From the cell containing the given text, extract its center point as [X, Y] coordinate. 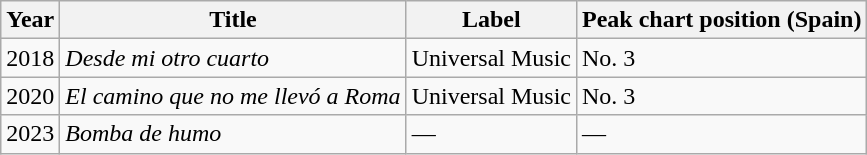
2023 [30, 134]
El camino que no me llevó a Roma [233, 96]
2018 [30, 58]
2020 [30, 96]
Desde mi otro cuarto [233, 58]
Year [30, 20]
Label [491, 20]
Bomba de humo [233, 134]
Peak chart position (Spain) [721, 20]
Title [233, 20]
